For the text-containing cell, return its midpoint in [x, y] coordinate format. 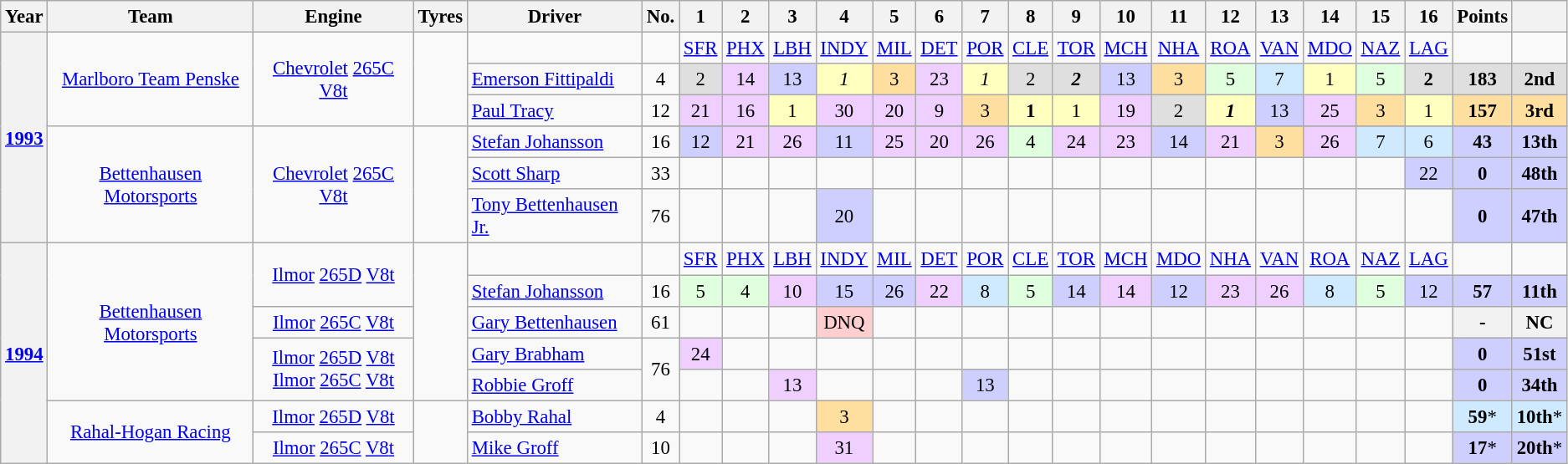
31 [844, 448]
1993 [24, 139]
Mike Groff [554, 448]
17* [1483, 448]
30 [844, 111]
No. [660, 17]
Scott Sharp [554, 174]
59* [1483, 416]
DNQ [844, 322]
10th* [1540, 416]
3rd [1540, 111]
Tony Bettenhausen Jr. [554, 216]
Paul Tracy [554, 111]
Ilmor 265D V8tIlmor 265C V8t [333, 370]
Gary Brabham [554, 354]
Driver [554, 17]
Bobby Rahal [554, 416]
- [1483, 322]
Engine [333, 17]
Year [24, 17]
33 [660, 174]
183 [1483, 79]
Gary Bettenhausen [554, 322]
Rahal-Hogan Racing [151, 431]
47th [1540, 216]
Points [1483, 17]
NC [1540, 322]
48th [1540, 174]
Robbie Groff [554, 385]
19 [1126, 111]
157 [1483, 111]
34th [1540, 385]
13th [1540, 142]
51st [1540, 354]
1994 [24, 353]
43 [1483, 142]
20th* [1540, 448]
Marlboro Team Penske [151, 80]
61 [660, 322]
2nd [1540, 79]
Team [151, 17]
57 [1483, 291]
Tyres [440, 17]
Emerson Fittipaldi [554, 79]
11th [1540, 291]
